From the cell containing the given text, extract its center point as [x, y] coordinate. 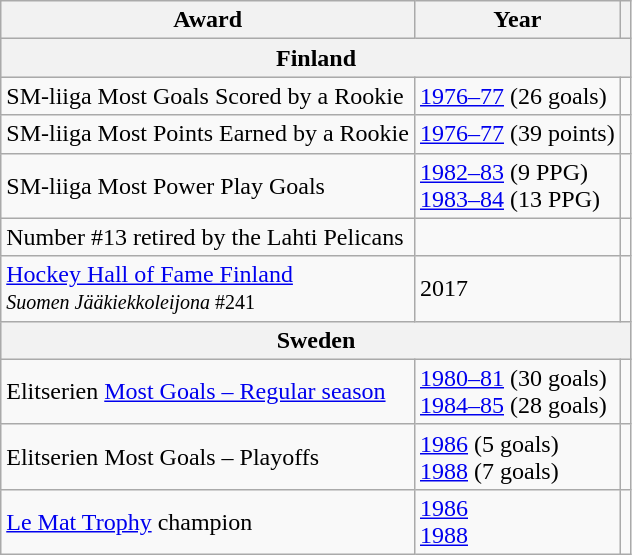
Elitserien Most Goals – Playoffs [208, 456]
SM-liiga Most Power Play Goals [208, 186]
Sweden [316, 340]
19861988 [517, 522]
1980–81 (30 goals)1984–85 (28 goals) [517, 392]
Year [517, 20]
Finland [316, 58]
1982–83 (9 PPG)1983–84 (13 PPG) [517, 186]
2017 [517, 288]
1976–77 (39 points) [517, 134]
1986 (5 goals)1988 (7 goals) [517, 456]
Elitserien Most Goals – Regular season [208, 392]
SM-liiga Most Goals Scored by a Rookie [208, 96]
Hockey Hall of Fame FinlandSuomen Jääkiekkoleijona #241 [208, 288]
Le Mat Trophy champion [208, 522]
Award [208, 20]
1976–77 (26 goals) [517, 96]
SM-liiga Most Points Earned by a Rookie [208, 134]
Number #13 retired by the Lahti Pelicans [208, 237]
